Detect which cell encompasses the target text, then output its [x, y] center coordinate. 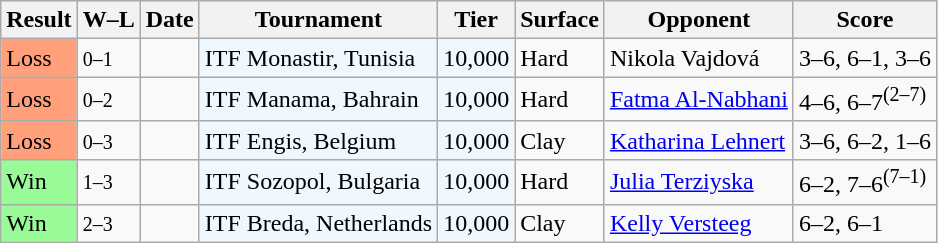
0–1 [108, 58]
Katharina Lehnert [698, 140]
W–L [108, 20]
Tournament [318, 20]
Kelly Versteeg [698, 223]
Result [39, 20]
ITF Engis, Belgium [318, 140]
ITF Breda, Netherlands [318, 223]
Score [864, 20]
ITF Sozopol, Bulgaria [318, 182]
Julia Terziyska [698, 182]
Fatma Al-Nabhani [698, 100]
Tier [476, 20]
Opponent [698, 20]
3–6, 6–1, 3–6 [864, 58]
Nikola Vajdová [698, 58]
Surface [560, 20]
ITF Monastir, Tunisia [318, 58]
2–3 [108, 223]
ITF Manama, Bahrain [318, 100]
1–3 [108, 182]
0–2 [108, 100]
Date [170, 20]
0–3 [108, 140]
6–2, 7–6(7–1) [864, 182]
6–2, 6–1 [864, 223]
4–6, 6–7(2–7) [864, 100]
3–6, 6–2, 1–6 [864, 140]
